Return (X, Y) of the center of cell containing provided text 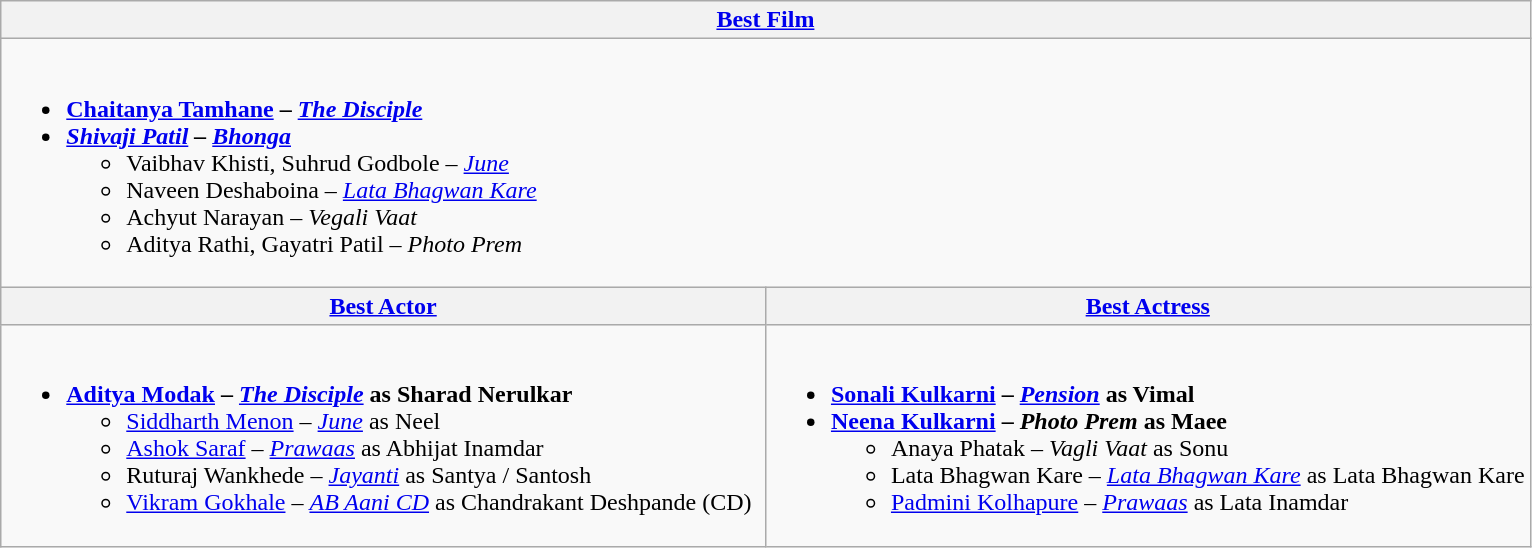
Best Film (766, 20)
Best Actress (1148, 306)
Best Actor (384, 306)
